Scan for the cell matching the given text and deliver its (X, Y) coordinate at center. 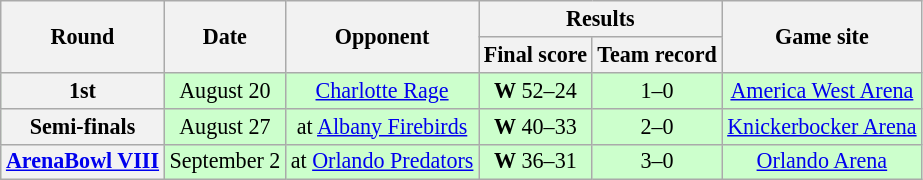
August 20 (224, 90)
W 52–24 (536, 90)
3–0 (657, 162)
2–0 (657, 126)
Date (224, 36)
Semi-finals (82, 126)
Knickerbocker Arena (822, 126)
Opponent (382, 36)
Charlotte Rage (382, 90)
W 36–31 (536, 162)
1st (82, 90)
Team record (657, 54)
August 27 (224, 126)
Results (600, 18)
September 2 (224, 162)
Round (82, 36)
at Orlando Predators (382, 162)
at Albany Firebirds (382, 126)
Orlando Arena (822, 162)
1–0 (657, 90)
ArenaBowl VIII (82, 162)
Game site (822, 36)
W 40–33 (536, 126)
Final score (536, 54)
America West Arena (822, 90)
